Identify which cell holds the provided text, then report its (X, Y) central coordinate. 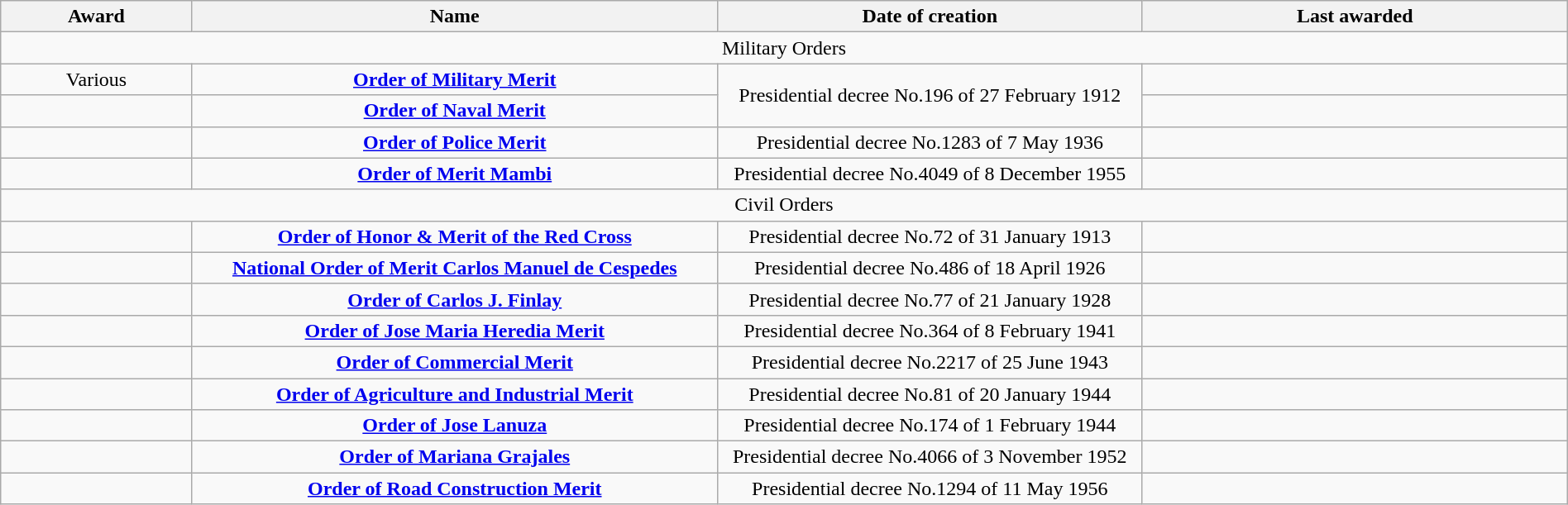
Presidential decree No.4066 of 3 November 1952 (930, 457)
Presidential decree No.4049 of 8 December 1955 (930, 174)
Order of Military Merit (455, 79)
Order of Police Merit (455, 142)
Name (455, 17)
Presidential decree No.364 of 8 February 1941 (930, 331)
Order of Jose Maria Heredia Merit (455, 331)
Order of Commercial Merit (455, 362)
Order of Agriculture and Industrial Merit (455, 394)
Presidential decree No.486 of 18 April 1926 (930, 268)
Presidential decree No.196 of 27 February 1912 (930, 95)
Presidential decree No.2217 of 25 June 1943 (930, 362)
Various (97, 79)
Award (97, 17)
Presidential decree No.1283 of 7 May 1936 (930, 142)
Order of Merit Mambi (455, 174)
Presidential decree No.81 of 20 January 1944 (930, 394)
Order of Jose Lanuza (455, 426)
Order of Naval Merit (455, 111)
National Order of Merit Carlos Manuel de Cespedes (455, 268)
Presidential decree No.1294 of 11 May 1956 (930, 488)
Military Orders (784, 48)
Order of Honor & Merit of the Red Cross (455, 236)
Presidential decree No.77 of 21 January 1928 (930, 299)
Last awarded (1355, 17)
Civil Orders (784, 205)
Order of Road Construction Merit (455, 488)
Order of Mariana Grajales (455, 457)
Date of creation (930, 17)
Presidential decree No.174 of 1 February 1944 (930, 426)
Order of Carlos J. Finlay (455, 299)
Presidential decree No.72 of 31 January 1913 (930, 236)
